Return (X, Y) of the center of cell containing provided text 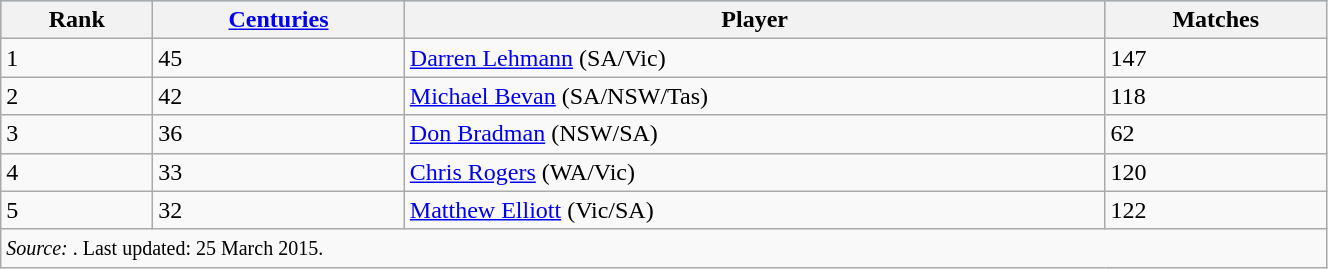
Player (754, 20)
Matches (1216, 20)
118 (1216, 96)
2 (77, 96)
62 (1216, 134)
122 (1216, 210)
32 (279, 210)
45 (279, 58)
Rank (77, 20)
Chris Rogers (WA/Vic) (754, 172)
3 (77, 134)
1 (77, 58)
33 (279, 172)
4 (77, 172)
Source: . Last updated: 25 March 2015. (664, 248)
Michael Bevan (SA/NSW/Tas) (754, 96)
120 (1216, 172)
42 (279, 96)
Don Bradman (NSW/SA) (754, 134)
Centuries (279, 20)
36 (279, 134)
147 (1216, 58)
5 (77, 210)
Darren Lehmann (SA/Vic) (754, 58)
Matthew Elliott (Vic/SA) (754, 210)
